Identify which cell holds the provided text, then report its [X, Y] central coordinate. 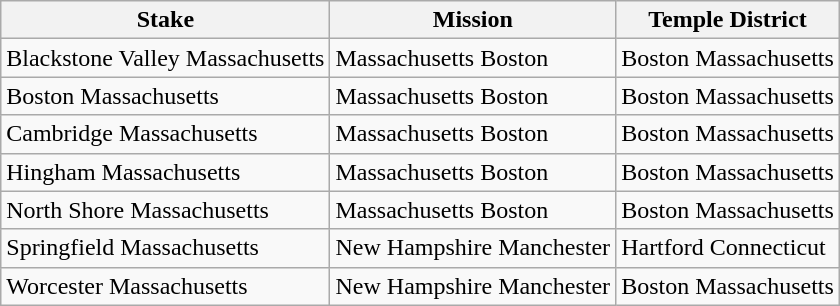
Cambridge Massachusetts [166, 134]
North Shore Massachusetts [166, 210]
Springfield Massachusetts [166, 248]
Mission [473, 20]
Temple District [728, 20]
Worcester Massachusetts [166, 286]
Hingham Massachusetts [166, 172]
Blackstone Valley Massachusetts [166, 58]
Hartford Connecticut [728, 248]
Stake [166, 20]
